Output the (x, y) coordinate of the center of the cell containing the given text.  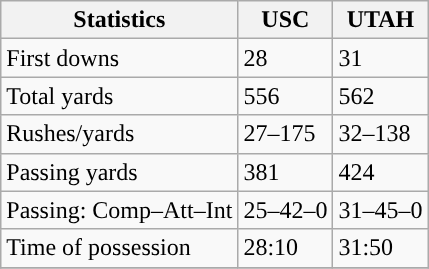
556 (286, 96)
Time of possession (120, 248)
381 (286, 172)
Total yards (120, 96)
27–175 (286, 134)
562 (380, 96)
31–45–0 (380, 210)
28:10 (286, 248)
31 (380, 58)
First downs (120, 58)
Statistics (120, 20)
25–42–0 (286, 210)
UTAH (380, 20)
31:50 (380, 248)
USC (286, 20)
Passing: Comp–Att–Int (120, 210)
424 (380, 172)
Rushes/yards (120, 134)
28 (286, 58)
32–138 (380, 134)
Passing yards (120, 172)
